Return (x, y) of the center of cell containing provided text 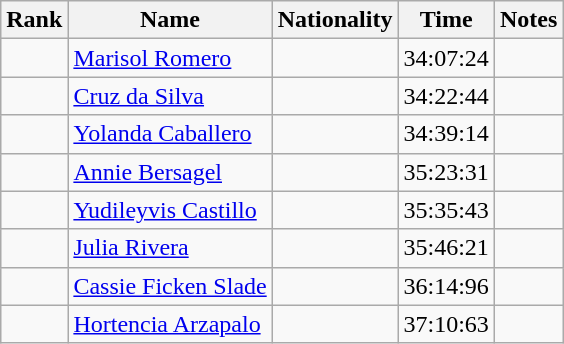
35:35:43 (446, 210)
34:39:14 (446, 134)
Annie Bersagel (170, 172)
35:46:21 (446, 248)
Time (446, 20)
35:23:31 (446, 172)
37:10:63 (446, 324)
Cassie Ficken Slade (170, 286)
36:14:96 (446, 286)
Name (170, 20)
34:22:44 (446, 96)
Cruz da Silva (170, 96)
Nationality (335, 20)
Notes (528, 20)
34:07:24 (446, 58)
Yudileyvis Castillo (170, 210)
Yolanda Caballero (170, 134)
Marisol Romero (170, 58)
Julia Rivera (170, 248)
Hortencia Arzapalo (170, 324)
Rank (34, 20)
